Determine the (x, y) coordinate at the center of the cell enclosing the given text.  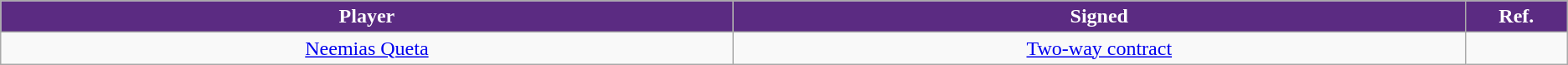
Neemias Queta (367, 48)
Two-way contract (1099, 48)
Signed (1099, 17)
Player (367, 17)
Ref. (1516, 17)
